Find where the given text appears and provide that cell's center as (X, Y) coordinate. 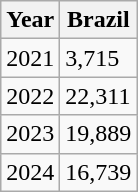
2024 (30, 172)
19,889 (98, 134)
2022 (30, 96)
16,739 (98, 172)
Brazil (98, 20)
2023 (30, 134)
Year (30, 20)
2021 (30, 58)
22,311 (98, 96)
3,715 (98, 58)
